Pinpoint the cell where the given text exists, returning its [X, Y] midpoint coordinate. 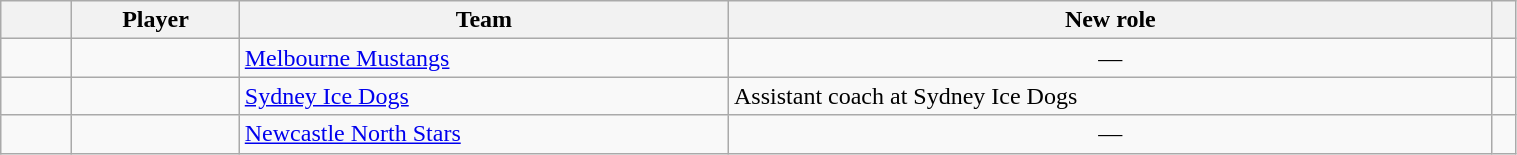
Team [484, 20]
New role [1111, 20]
Player [156, 20]
Sydney Ice Dogs [484, 96]
Assistant coach at Sydney Ice Dogs [1111, 96]
Newcastle North Stars [484, 134]
Melbourne Mustangs [484, 58]
